Determine the (X, Y) coordinate at the center of the cell enclosing the given text.  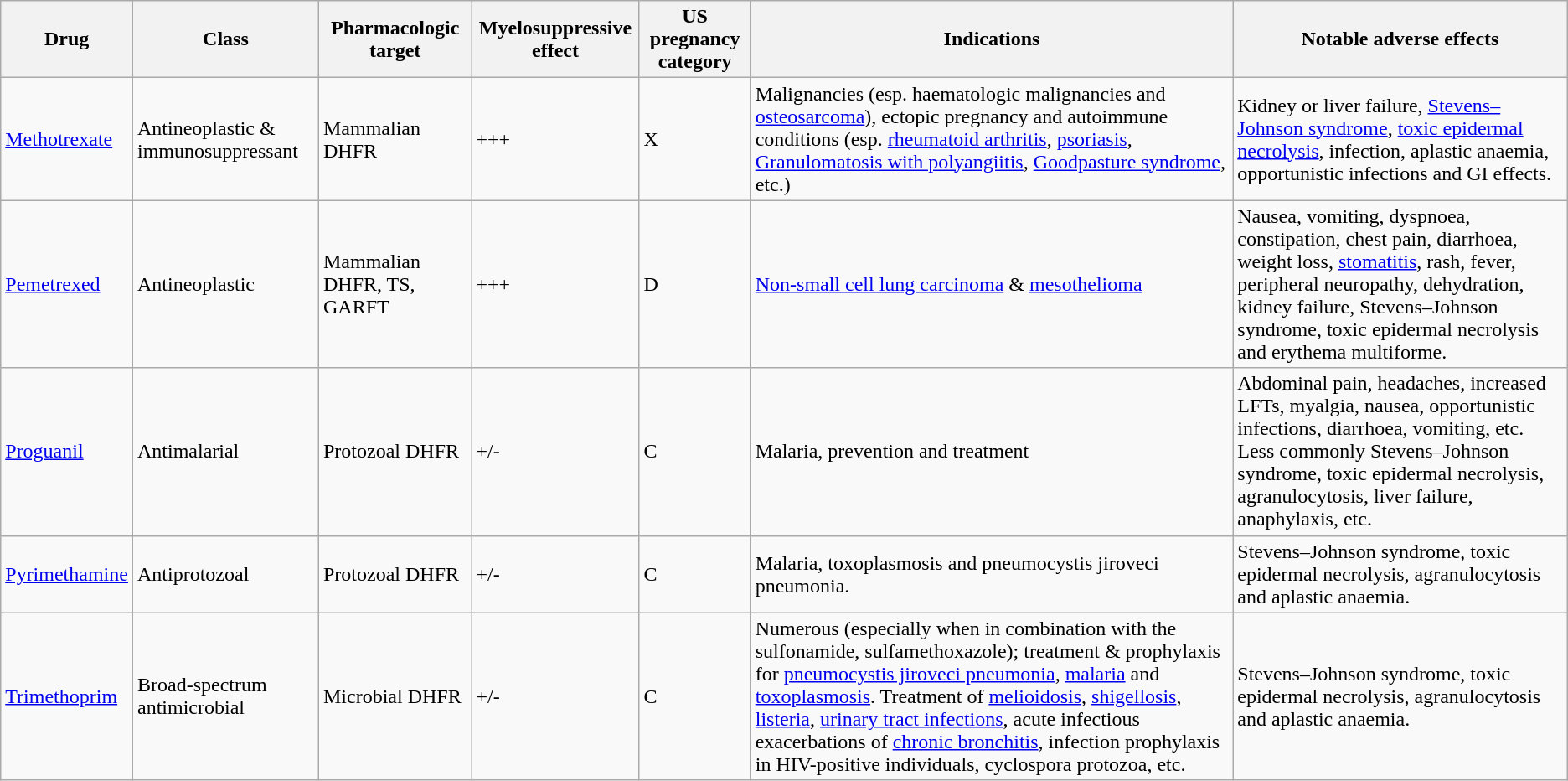
Mammalian DHFR (395, 139)
Pharmacologic target (395, 39)
Malaria, toxoplasmosis and pneumocystis jiroveci pneumonia. (992, 574)
Antimalarial (225, 452)
X (695, 139)
Trimethoprim (67, 696)
Kidney or liver failure, Stevens–Johnson syndrome, toxic epidermal necrolysis, infection, aplastic anaemia, opportunistic infections and GI effects. (1400, 139)
Methotrexate (67, 139)
Antineoplastic (225, 284)
Microbial DHFR (395, 696)
Broad-spectrum antimicrobial (225, 696)
Pemetrexed (67, 284)
Drug (67, 39)
Pyrimethamine (67, 574)
Indications (992, 39)
D (695, 284)
Notable adverse effects (1400, 39)
Class (225, 39)
Mammalian DHFR, TS, GARFT (395, 284)
Antineoplastic & immunosuppressant (225, 139)
Non-small cell lung carcinoma & mesothelioma (992, 284)
Antiprotozoal (225, 574)
Myelosuppressive effect (555, 39)
Malaria, prevention and treatment (992, 452)
US pregnancy category (695, 39)
Proguanil (67, 452)
